Output the (x, y) coordinate of the center of the cell containing the given text.  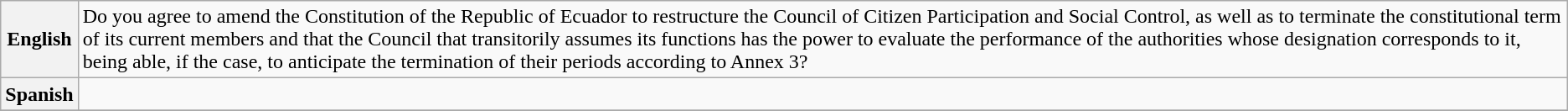
Spanish (39, 94)
English (39, 40)
